Extract the (X, Y) coordinate from the center of the cell holding the provided text.  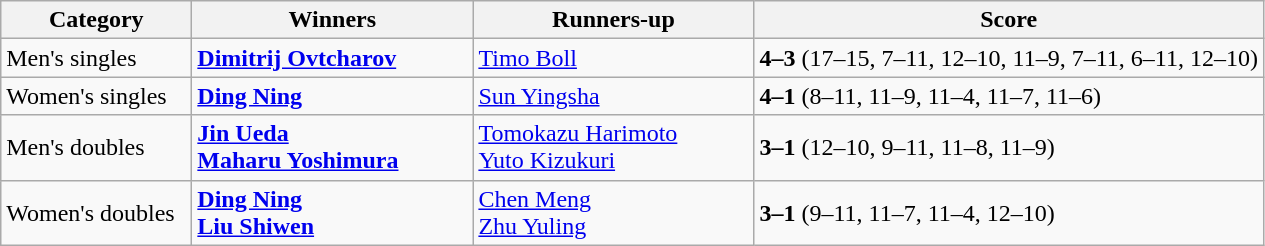
Men's singles (96, 58)
Women's singles (96, 96)
Category (96, 20)
Ding Ning (332, 96)
Men's doubles (96, 148)
Women's doubles (96, 212)
Score (1008, 20)
Tomokazu Harimoto Yuto Kizukuri (614, 148)
Winners (332, 20)
4–1 (8–11, 11–9, 11–4, 11–7, 11–6) (1008, 96)
Runners-up (614, 20)
Sun Yingsha (614, 96)
Jin Ueda Maharu Yoshimura (332, 148)
3–1 (12–10, 9–11, 11–8, 11–9) (1008, 148)
4–3 (17–15, 7–11, 12–10, 11–9, 7–11, 6–11, 12–10) (1008, 58)
Ding Ning Liu Shiwen (332, 212)
Timo Boll (614, 58)
3–1 (9–11, 11–7, 11–4, 12–10) (1008, 212)
Chen Meng Zhu Yuling (614, 212)
Dimitrij Ovtcharov (332, 58)
